Find where the given text appears and provide that cell's center as (X, Y) coordinate. 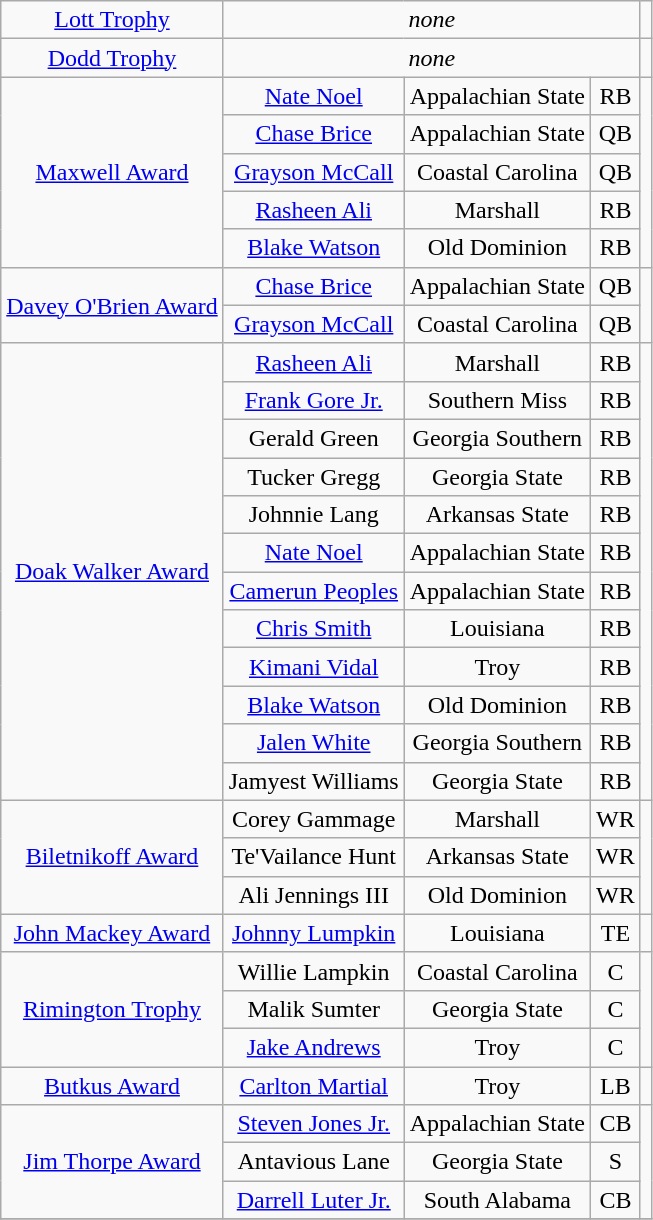
Jim Thorpe Award (112, 1162)
LB (616, 1085)
S (616, 1162)
South Alabama (497, 1200)
John Mackey Award (112, 933)
Jake Andrews (314, 1047)
Southern Miss (497, 400)
Butkus Award (112, 1085)
Johnny Lumpkin (314, 933)
Kimani Vidal (314, 667)
Gerald Green (314, 438)
Frank Gore Jr. (314, 400)
Davey O'Brien Award (112, 305)
Chris Smith (314, 629)
Biletnikoff Award (112, 857)
Rimington Trophy (112, 1009)
Camerun Peoples (314, 591)
Tucker Gregg (314, 477)
Willie Lampkin (314, 971)
Johnnie Lang (314, 515)
Ali Jennings III (314, 895)
Corey Gammage (314, 819)
Jamyest Williams (314, 781)
Doak Walker Award (112, 572)
Steven Jones Jr. (314, 1124)
Malik Sumter (314, 1009)
Antavious Lane (314, 1162)
Te'Vailance Hunt (314, 857)
Carlton Martial (314, 1085)
TE (616, 933)
Maxwell Award (112, 172)
Jalen White (314, 743)
Darrell Luter Jr. (314, 1200)
Dodd Trophy (112, 58)
Lott Trophy (112, 20)
